From the cell containing the given text, extract its center point as [x, y] coordinate. 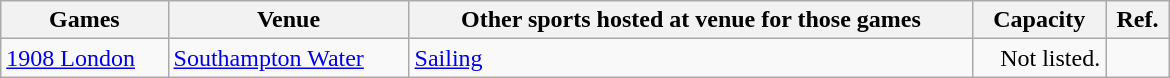
Ref. [1138, 20]
Games [84, 20]
Venue [288, 20]
1908 London [84, 58]
Sailing [691, 58]
Capacity [1040, 20]
Not listed. [1040, 58]
Other sports hosted at venue for those games [691, 20]
Southampton Water [288, 58]
